Capture the cell that displays the provided text and extract its (x, y) central coordinate. 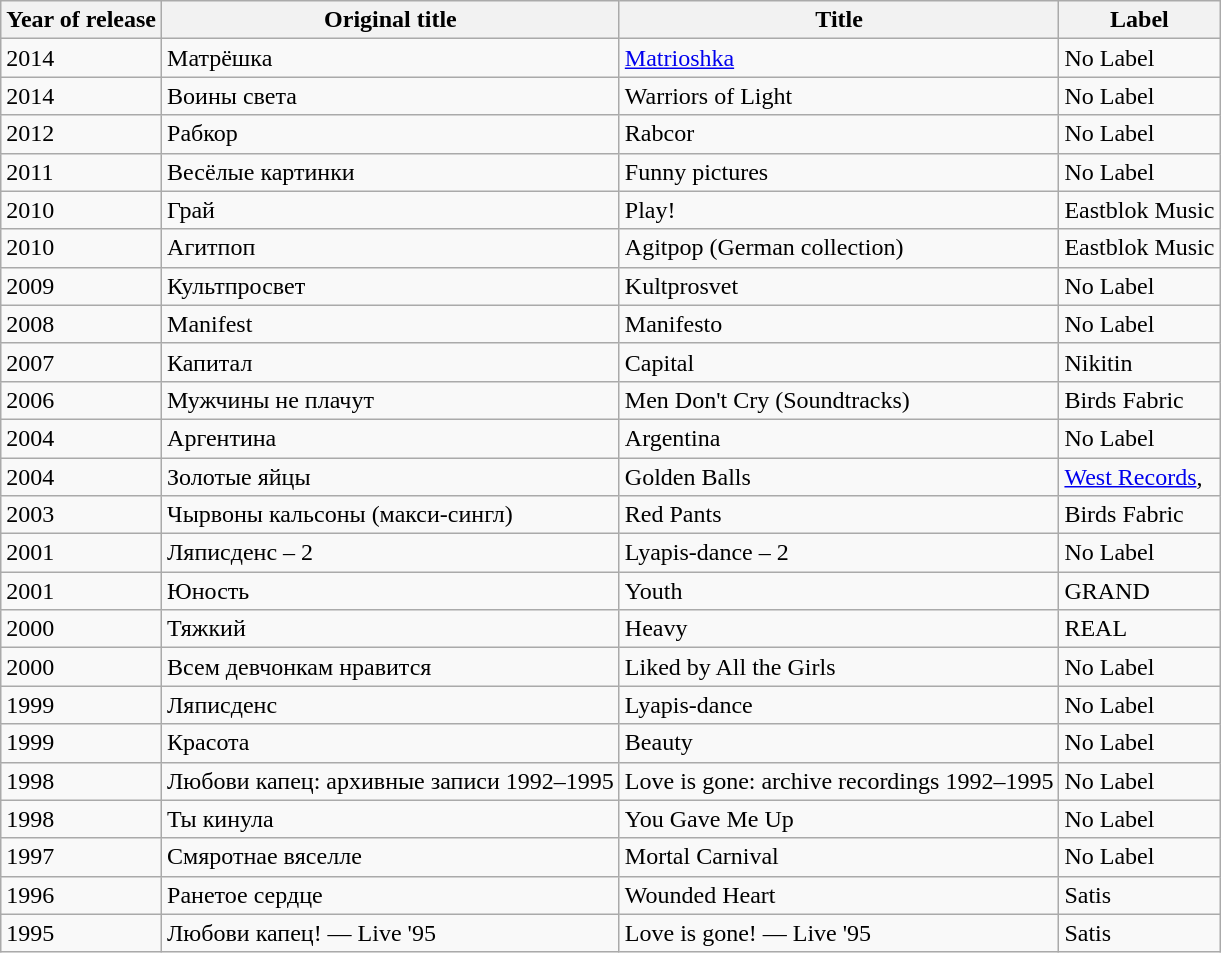
Мужчины не плачут (391, 400)
West Records, (1140, 477)
GRAND (1140, 591)
Капитал (391, 362)
Тяжкий (391, 629)
Юность (391, 591)
Культпросвет (391, 286)
2006 (82, 400)
Manifest (391, 324)
Beauty (839, 743)
Youth (839, 591)
Funny pictures (839, 172)
Чырвоны кальсоны (макси-сингл) (391, 515)
Весёлые картинки (391, 172)
Heavy (839, 629)
You Gave Me Up (839, 819)
Любови капец! — Live '95 (391, 933)
Любови капец: архивные записи 1992–1995 (391, 781)
Ты кинула (391, 819)
Kultprosvet (839, 286)
Love is gone! — Live '95 (839, 933)
Love is gone: archive recordings 1992–1995 (839, 781)
Ляписденс – 2 (391, 553)
Всем девчонкам нравится (391, 667)
Rabcor (839, 134)
REAL (1140, 629)
Рабкор (391, 134)
Play! (839, 210)
2003 (82, 515)
Red Pants (839, 515)
Original title (391, 20)
2012 (82, 134)
Label (1140, 20)
Warriors of Light (839, 96)
Смяротнае вяселле (391, 857)
Грай (391, 210)
Title (839, 20)
Ранетое сердце (391, 895)
2011 (82, 172)
Ляписденс (391, 705)
Agitpop (German collection) (839, 248)
Wounded Heart (839, 895)
Argentina (839, 438)
Матрёшка (391, 58)
2009 (82, 286)
Lyapis-dance – 2 (839, 553)
2008 (82, 324)
Воины света (391, 96)
Агитпоп (391, 248)
Capital (839, 362)
Matrioshka (839, 58)
1996 (82, 895)
2007 (82, 362)
Аргентина (391, 438)
Lyapis-dance (839, 705)
Men Don't Cry (Soundtracks) (839, 400)
Золотые яйцы (391, 477)
1995 (82, 933)
Year of release (82, 20)
Nikitin (1140, 362)
Mortal Carnival (839, 857)
Liked by All the Girls (839, 667)
Manifesto (839, 324)
Красота (391, 743)
1997 (82, 857)
Golden Balls (839, 477)
